Capture the cell that displays the provided text and extract its [X, Y] central coordinate. 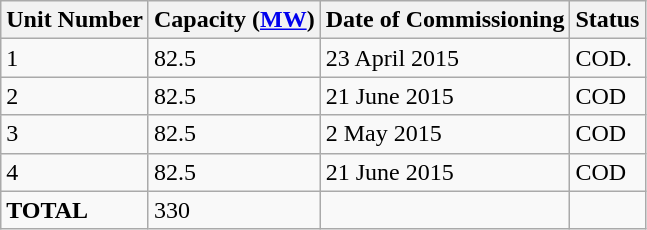
TOTAL [75, 210]
23 April 2015 [445, 58]
Unit Number [75, 20]
1 [75, 58]
2 May 2015 [445, 134]
2 [75, 96]
Capacity (MW) [234, 20]
330 [234, 210]
Date of Commissioning [445, 20]
4 [75, 172]
3 [75, 134]
COD. [608, 58]
Status [608, 20]
